Find where the given text appears and provide that cell's center as (x, y) coordinate. 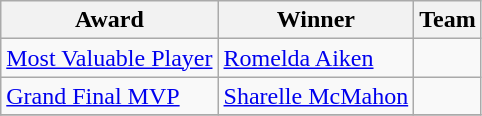
Sharelle McMahon (316, 96)
Grand Final MVP (110, 96)
Romelda Aiken (316, 58)
Most Valuable Player (110, 58)
Award (110, 20)
Team (448, 20)
Winner (316, 20)
